Search for the cell housing the specified text and yield its (X, Y) center coordinate. 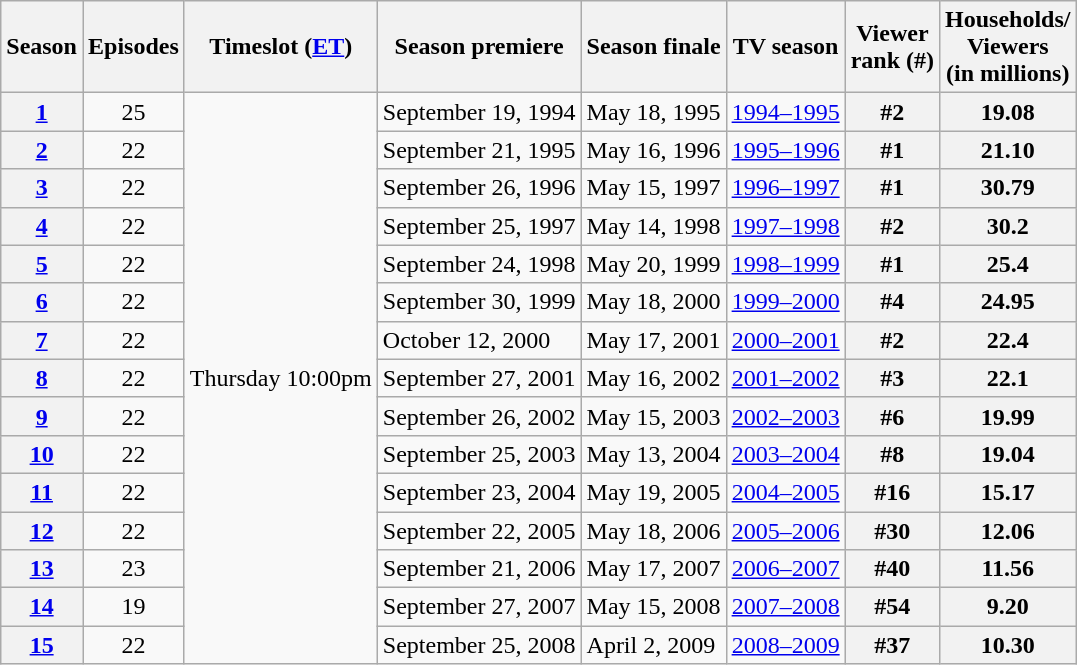
May 20, 1999 (654, 264)
1994–1995 (786, 112)
#37 (892, 645)
May 15, 1997 (654, 188)
September 30, 1999 (479, 302)
#16 (892, 492)
19.08 (1008, 112)
19.99 (1008, 416)
May 18, 2000 (654, 302)
May 15, 2003 (654, 416)
September 21, 2006 (479, 569)
April 2, 2009 (654, 645)
4 (42, 226)
Season (42, 47)
19 (133, 607)
22.1 (1008, 378)
September 21, 1995 (479, 150)
September 26, 2002 (479, 416)
#4 (892, 302)
14 (42, 607)
Timeslot (ET) (280, 47)
October 12, 2000 (479, 340)
May 17, 2001 (654, 340)
8 (42, 378)
Episodes (133, 47)
6 (42, 302)
15 (42, 645)
19.04 (1008, 454)
May 13, 2004 (654, 454)
Viewerrank (#) (892, 47)
May 16, 1996 (654, 150)
September 22, 2005 (479, 531)
#6 (892, 416)
1995–1996 (786, 150)
9 (42, 416)
TV season (786, 47)
September 24, 1998 (479, 264)
September 19, 1994 (479, 112)
30.2 (1008, 226)
2 (42, 150)
September 27, 2007 (479, 607)
May 18, 1995 (654, 112)
September 27, 2001 (479, 378)
5 (42, 264)
May 16, 2002 (654, 378)
13 (42, 569)
15.17 (1008, 492)
#30 (892, 531)
12 (42, 531)
2003–2004 (786, 454)
September 25, 2008 (479, 645)
Households/Viewers(in millions) (1008, 47)
2008–2009 (786, 645)
1997–1998 (786, 226)
September 25, 2003 (479, 454)
#3 (892, 378)
May 14, 1998 (654, 226)
May 15, 2008 (654, 607)
2000–2001 (786, 340)
2006–2007 (786, 569)
1998–1999 (786, 264)
22.4 (1008, 340)
2002–2003 (786, 416)
1996–1997 (786, 188)
10.30 (1008, 645)
3 (42, 188)
23 (133, 569)
#8 (892, 454)
2001–2002 (786, 378)
#54 (892, 607)
9.20 (1008, 607)
May 18, 2006 (654, 531)
12.06 (1008, 531)
Season finale (654, 47)
2005–2006 (786, 531)
24.95 (1008, 302)
2004–2005 (786, 492)
25.4 (1008, 264)
September 23, 2004 (479, 492)
1 (42, 112)
May 17, 2007 (654, 569)
2007–2008 (786, 607)
11.56 (1008, 569)
September 26, 1996 (479, 188)
11 (42, 492)
10 (42, 454)
7 (42, 340)
1999–2000 (786, 302)
#40 (892, 569)
25 (133, 112)
May 19, 2005 (654, 492)
30.79 (1008, 188)
September 25, 1997 (479, 226)
Season premiere (479, 47)
21.10 (1008, 150)
Thursday 10:00pm (280, 378)
